Determine the (X, Y) coordinate at the center of the cell enclosing the given text.  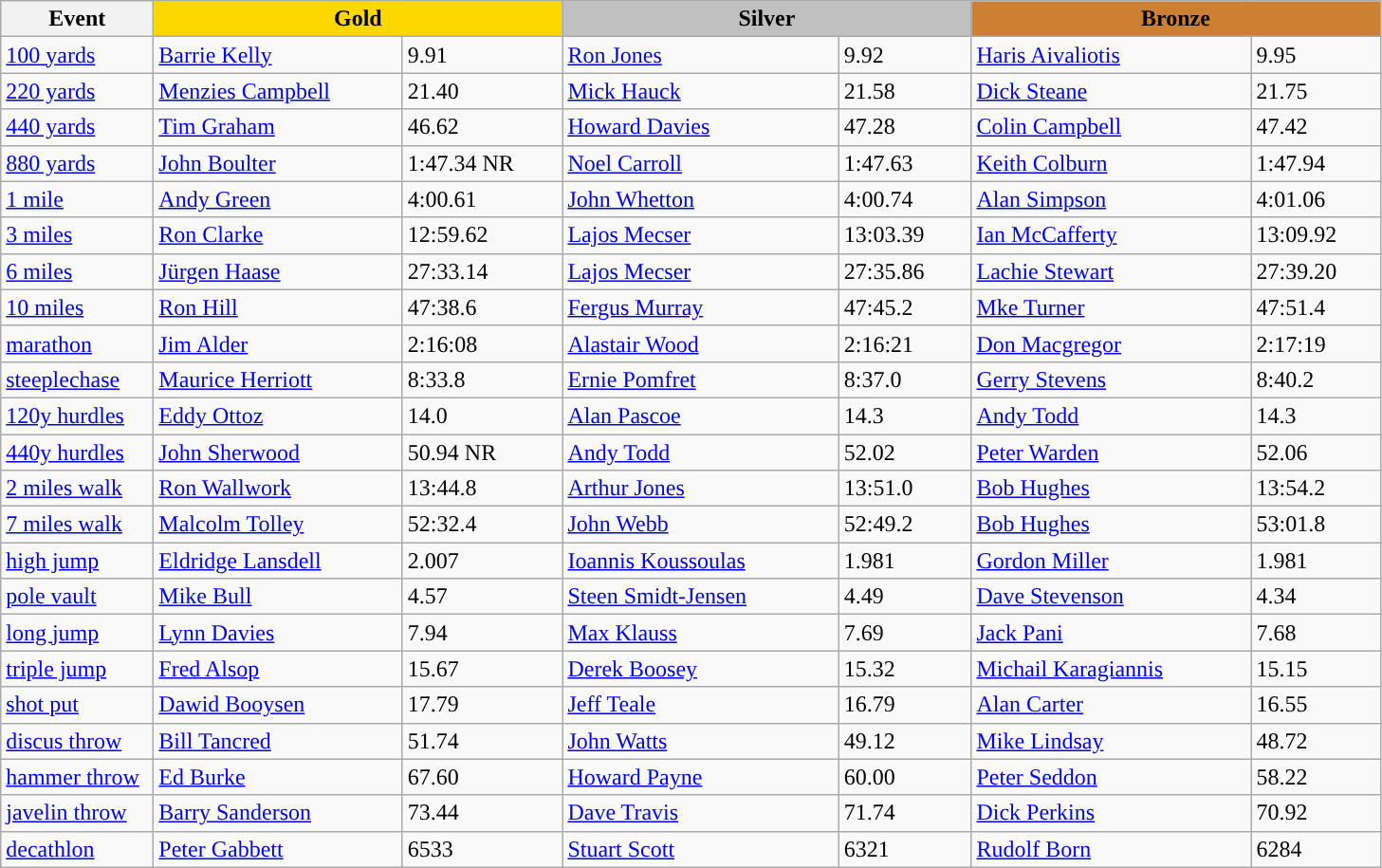
Howard Davies (700, 127)
13:03.39 (905, 235)
13:51.0 (905, 489)
440y hurdles (78, 452)
javelin throw (78, 813)
Malcolm Tolley (278, 525)
Alan Pascoe (700, 416)
discus throw (78, 741)
2:17:19 (1316, 343)
Gold (359, 19)
Peter Warden (1112, 452)
Jim Alder (278, 343)
13:44.8 (482, 489)
21.40 (482, 91)
Alan Simpson (1112, 199)
Jack Pani (1112, 633)
4:01.06 (1316, 199)
Peter Seddon (1112, 777)
Colin Campbell (1112, 127)
Dick Steane (1112, 91)
Ian McCafferty (1112, 235)
Peter Gabbett (278, 849)
Howard Payne (700, 777)
6533 (482, 849)
1:47.34 NR (482, 163)
Ron Wallwork (278, 489)
49.12 (905, 741)
51.74 (482, 741)
12:59.62 (482, 235)
50.94 NR (482, 452)
52.06 (1316, 452)
Dave Stevenson (1112, 597)
Alan Carter (1112, 705)
47.42 (1316, 127)
decathlon (78, 849)
9.91 (482, 55)
10 miles (78, 307)
Rudolf Born (1112, 849)
16.55 (1316, 705)
Bronze (1176, 19)
220 yards (78, 91)
Fergus Murray (700, 307)
15.32 (905, 669)
Fred Alsop (278, 669)
880 yards (78, 163)
2.007 (482, 561)
long jump (78, 633)
9.92 (905, 55)
4:00.61 (482, 199)
Ron Jones (700, 55)
15.15 (1316, 669)
2:16:08 (482, 343)
21.58 (905, 91)
71.74 (905, 813)
John Sherwood (278, 452)
17.79 (482, 705)
Mick Hauck (700, 91)
52.02 (905, 452)
48.72 (1316, 741)
Eldridge Lansdell (278, 561)
Dick Perkins (1112, 813)
27:39.20 (1316, 271)
Ron Hill (278, 307)
7.94 (482, 633)
52:32.4 (482, 525)
Event (78, 19)
John Whetton (700, 199)
67.60 (482, 777)
8:37.0 (905, 379)
Lachie Stewart (1112, 271)
Ron Clarke (278, 235)
Barrie Kelly (278, 55)
hammer throw (78, 777)
7 miles walk (78, 525)
John Webb (700, 525)
7.68 (1316, 633)
Silver (766, 19)
120y hurdles (78, 416)
3 miles (78, 235)
Mike Lindsay (1112, 741)
Dave Travis (700, 813)
Gerry Stevens (1112, 379)
triple jump (78, 669)
4.34 (1316, 597)
13:09.92 (1316, 235)
Arthur Jones (700, 489)
Alastair Wood (700, 343)
73.44 (482, 813)
100 yards (78, 55)
27:35.86 (905, 271)
Ernie Pomfret (700, 379)
440 yards (78, 127)
8:33.8 (482, 379)
58.22 (1316, 777)
Ioannis Koussoulas (700, 561)
Tim Graham (278, 127)
Mike Bull (278, 597)
13:54.2 (1316, 489)
9.95 (1316, 55)
60.00 (905, 777)
4.57 (482, 597)
6321 (905, 849)
16.79 (905, 705)
Michail Karagiannis (1112, 669)
8:40.2 (1316, 379)
1:47.94 (1316, 163)
Bill Tancred (278, 741)
53:01.8 (1316, 525)
27:33.14 (482, 271)
70.92 (1316, 813)
Stuart Scott (700, 849)
shot put (78, 705)
21.75 (1316, 91)
Menzies Campbell (278, 91)
4:00.74 (905, 199)
Ed Burke (278, 777)
Noel Carroll (700, 163)
Max Klauss (700, 633)
Lynn Davies (278, 633)
Andy Green (278, 199)
Jürgen Haase (278, 271)
2:16:21 (905, 343)
47.28 (905, 127)
Maurice Herriott (278, 379)
Steen Smidt-Jensen (700, 597)
14.0 (482, 416)
steeplechase (78, 379)
4.49 (905, 597)
marathon (78, 343)
47:51.4 (1316, 307)
John Boulter (278, 163)
47:38.6 (482, 307)
pole vault (78, 597)
Mke Turner (1112, 307)
high jump (78, 561)
1 mile (78, 199)
15.67 (482, 669)
Keith Colburn (1112, 163)
Derek Boosey (700, 669)
7.69 (905, 633)
Eddy Ottoz (278, 416)
1:47.63 (905, 163)
Jeff Teale (700, 705)
47:45.2 (905, 307)
John Watts (700, 741)
Barry Sanderson (278, 813)
Don Macgregor (1112, 343)
Dawid Booysen (278, 705)
52:49.2 (905, 525)
6 miles (78, 271)
Haris Aivaliotis (1112, 55)
Gordon Miller (1112, 561)
46.62 (482, 127)
2 miles walk (78, 489)
6284 (1316, 849)
